Search for the cell housing the specified text and yield its (x, y) center coordinate. 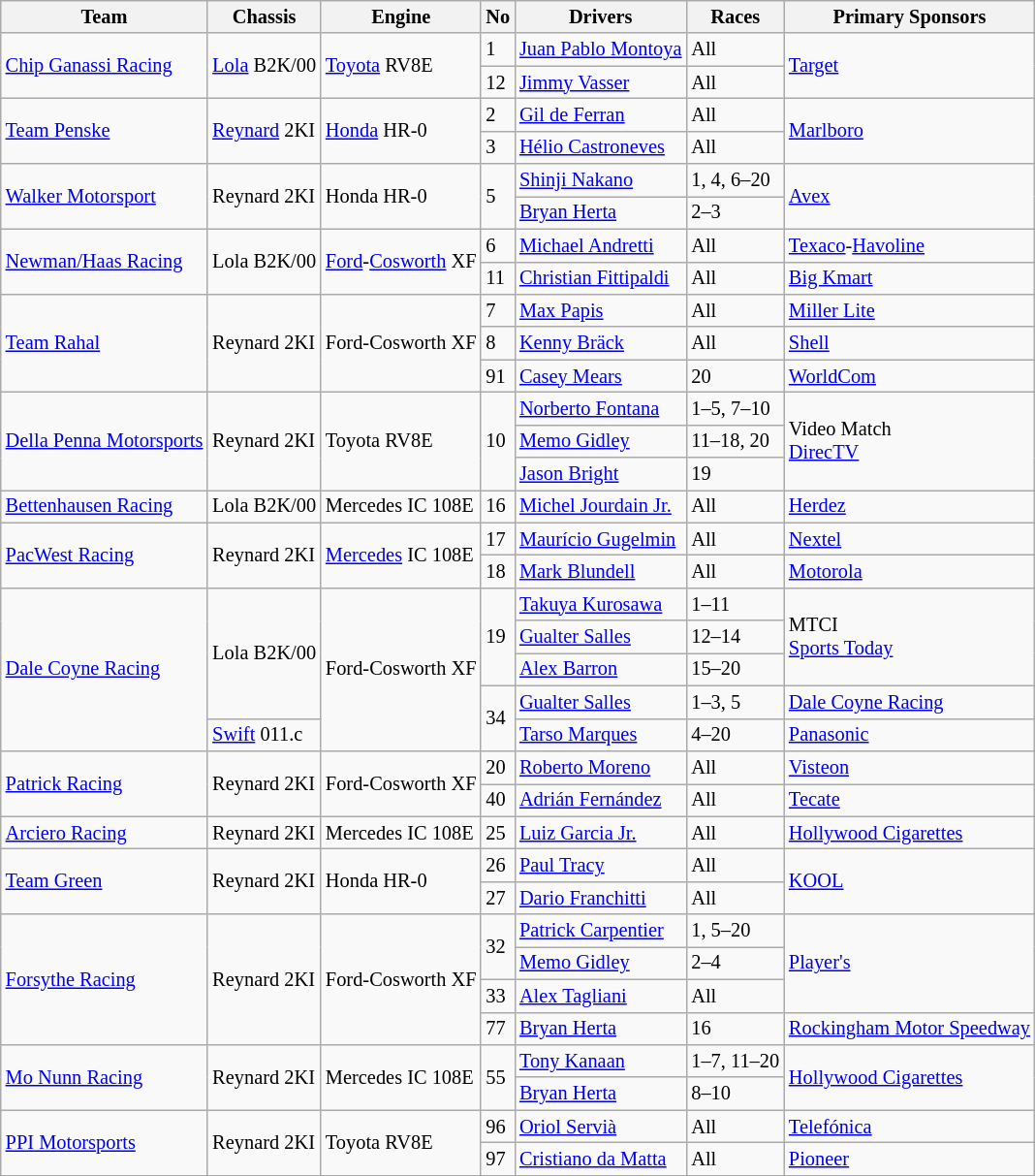
PacWest Racing (105, 555)
Oriol Servià (601, 1127)
8 (498, 343)
Tarso Marques (601, 735)
Hélio Castroneves (601, 147)
15–20 (735, 669)
Cristiano da Matta (601, 1159)
Tony Kanaan (601, 1061)
1, 4, 6–20 (735, 180)
1 (498, 49)
Norberto Fontana (601, 408)
Arciero Racing (105, 833)
Gil de Ferran (601, 114)
77 (498, 1029)
Alex Tagliani (601, 996)
34 (498, 717)
Team Green (105, 880)
18 (498, 571)
Drivers (601, 16)
Big Kmart (909, 278)
11–18, 20 (735, 441)
Avex (909, 196)
17 (498, 539)
Casey Mears (601, 376)
Marlboro (909, 130)
Kenny Bräck (601, 343)
Takuya Kurosawa (601, 604)
1, 5–20 (735, 931)
Patrick Racing (105, 783)
Jason Bright (601, 474)
Chassis (264, 16)
40 (498, 800)
Target (909, 66)
Primary Sponsors (909, 16)
Shinji Nakano (601, 180)
7 (498, 310)
Roberto Moreno (601, 767)
Mark Blundell (601, 571)
2–3 (735, 212)
1–3, 5 (735, 702)
2 (498, 114)
Michel Jourdain Jr. (601, 506)
Telefónica (909, 1127)
3 (498, 147)
Chip Ganassi Racing (105, 66)
Shell (909, 343)
Pioneer (909, 1159)
97 (498, 1159)
Michael Andretti (601, 245)
Bettenhausen Racing (105, 506)
Texaco-Havoline (909, 245)
10 (498, 440)
Herdez (909, 506)
Rockingham Motor Speedway (909, 1029)
11 (498, 278)
Swift 011.c (264, 735)
5 (498, 196)
Panasonic (909, 735)
Jimmy Vasser (601, 82)
25 (498, 833)
8–10 (735, 1094)
Tecate (909, 800)
Adrián Fernández (601, 800)
Mo Nunn Racing (105, 1076)
Forsythe Racing (105, 979)
Juan Pablo Montoya (601, 49)
Walker Motorsport (105, 196)
Team Penske (105, 130)
33 (498, 996)
WorldCom (909, 376)
Motorola (909, 571)
6 (498, 245)
1–5, 7–10 (735, 408)
Visteon (909, 767)
1–7, 11–20 (735, 1061)
Dario Franchitti (601, 898)
PPI Motorsports (105, 1142)
Team Rahal (105, 343)
Team (105, 16)
Max Papis (601, 310)
Player's (909, 964)
Patrick Carpentier (601, 931)
12 (498, 82)
Engine (401, 16)
KOOL (909, 880)
32 (498, 946)
Races (735, 16)
1–11 (735, 604)
Alex Barron (601, 669)
27 (498, 898)
96 (498, 1127)
Nextel (909, 539)
4–20 (735, 735)
Luiz Garcia Jr. (601, 833)
12–14 (735, 637)
Christian Fittipaldi (601, 278)
Della Penna Motorsports (105, 440)
MTCI Sports Today (909, 636)
Video Match DirecTV (909, 440)
55 (498, 1076)
Miller Lite (909, 310)
91 (498, 376)
2–4 (735, 963)
Maurício Gugelmin (601, 539)
26 (498, 865)
Paul Tracy (601, 865)
Newman/Haas Racing (105, 262)
No (498, 16)
